Locate the cell with the specified text and output its (x, y) center coordinate. 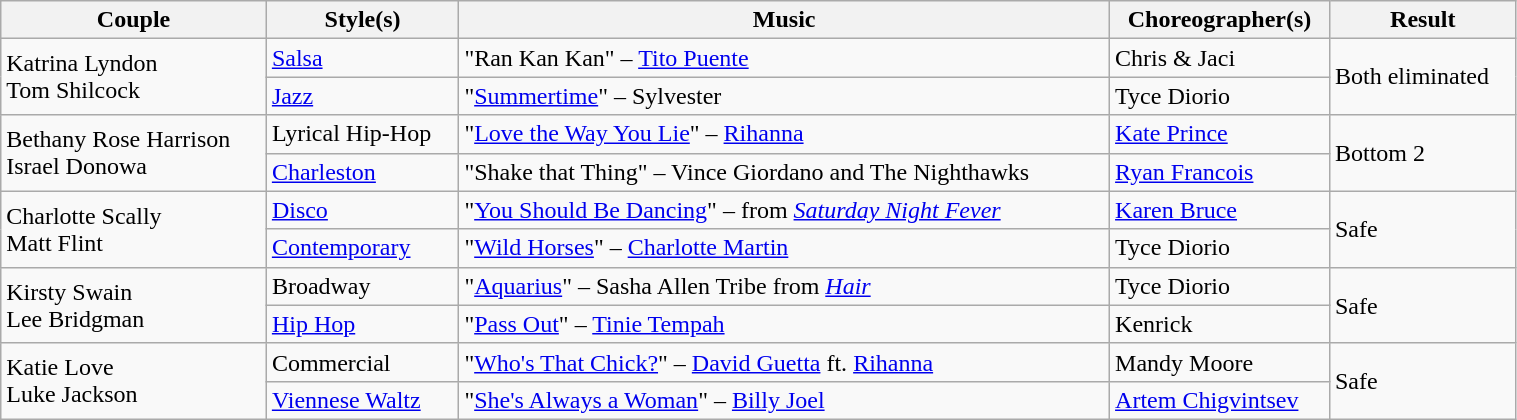
Couple (134, 20)
"Ran Kan Kan" – Tito Puente (784, 58)
"Aquarius" – Sasha Allen Tribe from Hair (784, 286)
Disco (362, 210)
Karen Bruce (1220, 210)
Jazz (362, 96)
Artem Chigvintsev (1220, 400)
"Summertime" – Sylvester (784, 96)
Ryan Francois (1220, 172)
"She's Always a Woman" – Billy Joel (784, 400)
Choreographer(s) (1220, 20)
Lyrical Hip-Hop (362, 134)
"You Should Be Dancing" – from Saturday Night Fever (784, 210)
Katie LoveLuke Jackson (134, 381)
"Who's That Chick?" – David Guetta ft. Rihanna (784, 362)
Charleston (362, 172)
"Love the Way You Lie" – Rihanna (784, 134)
Bottom 2 (1422, 153)
Salsa (362, 58)
Charlotte ScallyMatt Flint (134, 229)
Music (784, 20)
Bethany Rose HarrisonIsrael Donowa (134, 153)
Mandy Moore (1220, 362)
Viennese Waltz (362, 400)
Chris & Jaci (1220, 58)
Hip Hop (362, 324)
Kate Prince (1220, 134)
"Shake that Thing" – Vince Giordano and The Nighthawks (784, 172)
Broadway (362, 286)
Commercial (362, 362)
Kenrick (1220, 324)
"Wild Horses" – Charlotte Martin (784, 248)
"Pass Out" – Tinie Tempah (784, 324)
Katrina LyndonTom Shilcock (134, 77)
Style(s) (362, 20)
Kirsty SwainLee Bridgman (134, 305)
Both eliminated (1422, 77)
Result (1422, 20)
Contemporary (362, 248)
